Scan for the cell matching the given text and deliver its [X, Y] coordinate at center. 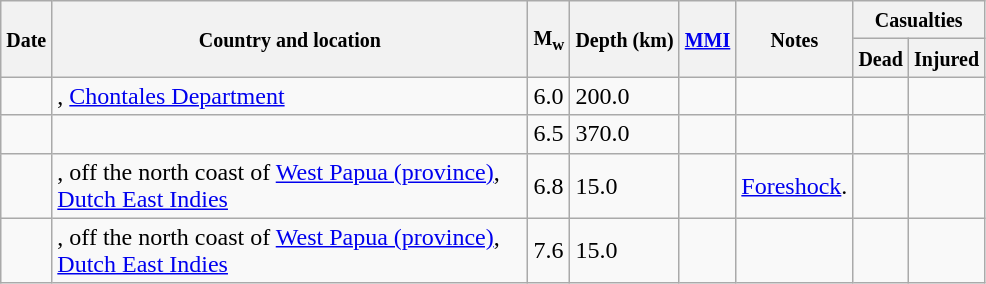
Notes [794, 39]
Country and location [290, 39]
6.5 [549, 134]
Foreshock. [794, 186]
6.8 [549, 186]
Depth (km) [624, 39]
7.6 [549, 250]
Injured [946, 58]
MMI [708, 39]
370.0 [624, 134]
Dead [881, 58]
200.0 [624, 96]
, Chontales Department [290, 96]
Mw [549, 39]
Date [26, 39]
Casualties [919, 20]
6.0 [549, 96]
